Determine the [X, Y] coordinate at the center of the cell enclosing the given text.  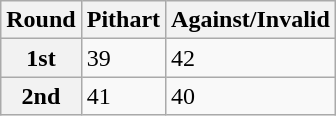
41 [123, 96]
42 [251, 58]
1st [41, 58]
Against/Invalid [251, 20]
40 [251, 96]
2nd [41, 96]
39 [123, 58]
Pithart [123, 20]
Round [41, 20]
